Pinpoint the cell where the given text exists, returning its (X, Y) midpoint coordinate. 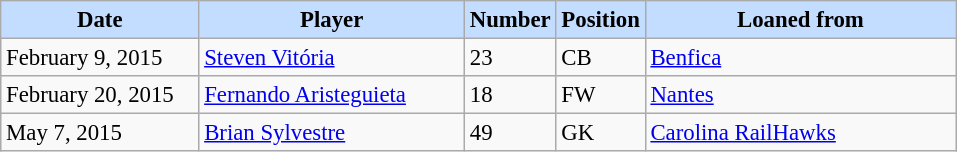
Brian Sylvestre (332, 133)
May 7, 2015 (100, 133)
February 20, 2015 (100, 95)
FW (600, 95)
Date (100, 20)
Player (332, 20)
Number (510, 20)
Nantes (800, 95)
49 (510, 133)
18 (510, 95)
Position (600, 20)
CB (600, 58)
February 9, 2015 (100, 58)
Benfica (800, 58)
GK (600, 133)
Loaned from (800, 20)
Carolina RailHawks (800, 133)
23 (510, 58)
Steven Vitória (332, 58)
Fernando Aristeguieta (332, 95)
